Extract the (x, y) coordinate from the center of the cell holding the provided text.  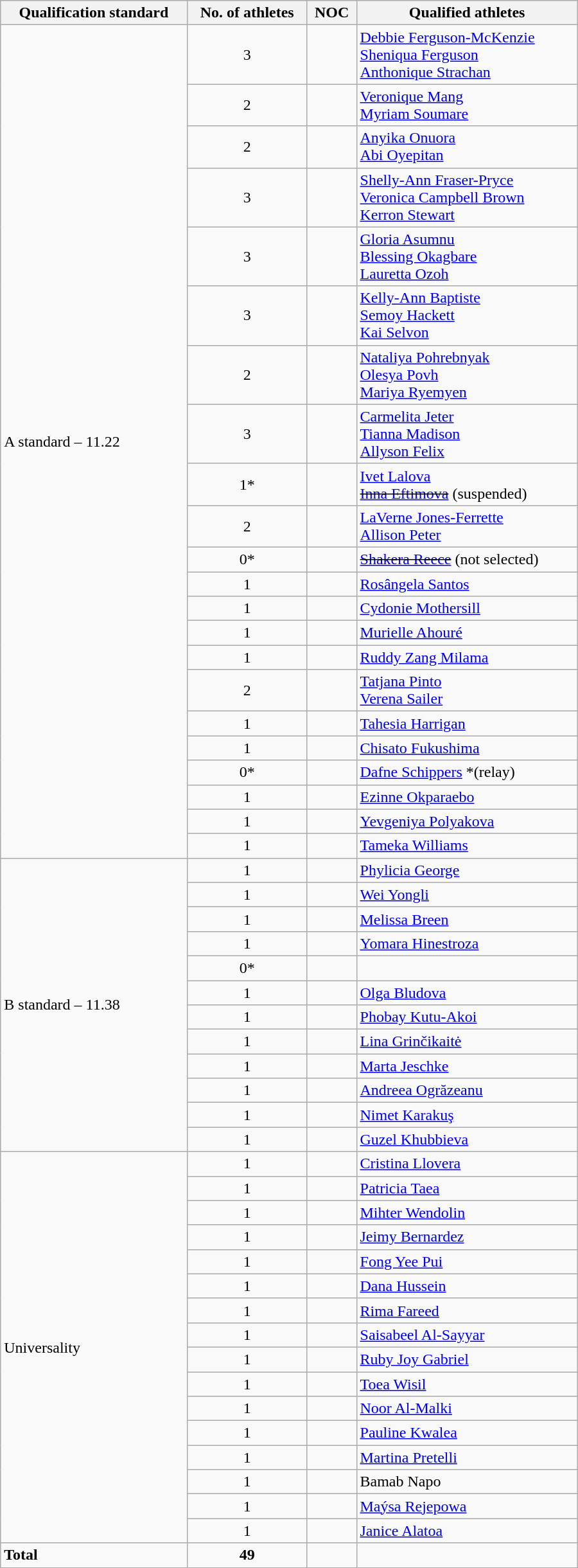
Tameka Williams (467, 846)
Murielle Ahouré (467, 633)
Andreea Ogrăzeanu (467, 1091)
49 (247, 1555)
Total (94, 1555)
Martina Pretelli (467, 1457)
Patricia Taea (467, 1188)
1* (247, 485)
Ezinne Okparaebo (467, 797)
Nataliya PohrebnyakOlesya PovhMariya Ryemyen (467, 375)
Saisabeel Al-Sayyar (467, 1335)
Marta Jeschke (467, 1066)
Olga Bludova (467, 993)
Lina Grinčikaitė (467, 1042)
B standard – 11.38 (94, 1005)
Toea Wisil (467, 1384)
Maýsa Rejepowa (467, 1506)
Debbie Ferguson-McKenzieSheniqua FergusonAnthonique Strachan (467, 55)
Guzel Khubbieva (467, 1139)
Gloria AsumnuBlessing OkagbareLauretta Ozoh (467, 256)
Qualified athletes (467, 13)
Fong Yee Pui (467, 1261)
Tatjana Pinto Verena Sailer (467, 690)
Veronique MangMyriam Soumare (467, 105)
Cristina Llovera (467, 1164)
Dafne Schippers *(relay) (467, 772)
A standard – 11.22 (94, 441)
Anyika OnuoraAbi Oyepitan (467, 147)
Rima Fareed (467, 1310)
Tahesia Harrigan (467, 724)
Melissa Breen (467, 919)
Chisato Fukushima (467, 748)
LaVerne Jones-FerretteAllison Peter (467, 526)
Ruddy Zang Milama (467, 657)
Ruby Joy Gabriel (467, 1359)
NOC (331, 13)
Phobay Kutu-Akoi (467, 1017)
Nimet Karakuş (467, 1115)
Ivet LalovaInna Eftimova (suspended) (467, 485)
Carmelita Jeter Tianna Madison Allyson Felix (467, 434)
Shelly-Ann Fraser-PryceVeronica Campbell BrownKerron Stewart (467, 197)
Rosângela Santos (467, 584)
Phylicia George (467, 870)
Mihter Wendolin (467, 1213)
Shakera Reece (not selected) (467, 559)
Yomara Hinestroza (467, 943)
Kelly-Ann BaptisteSemoy HackettKai Selvon (467, 316)
Noor Al-Malki (467, 1409)
Yevgeniya Polyakova (467, 821)
Jeimy Bernardez (467, 1237)
Bamab Napo (467, 1482)
Wei Yongli (467, 895)
Cydonie Mothersill (467, 609)
Pauline Kwalea (467, 1433)
Qualification standard (94, 13)
Dana Hussein (467, 1286)
Janice Alatoa (467, 1531)
Universality (94, 1347)
No. of athletes (247, 13)
